Detect which cell encompasses the target text, then output its [X, Y] center coordinate. 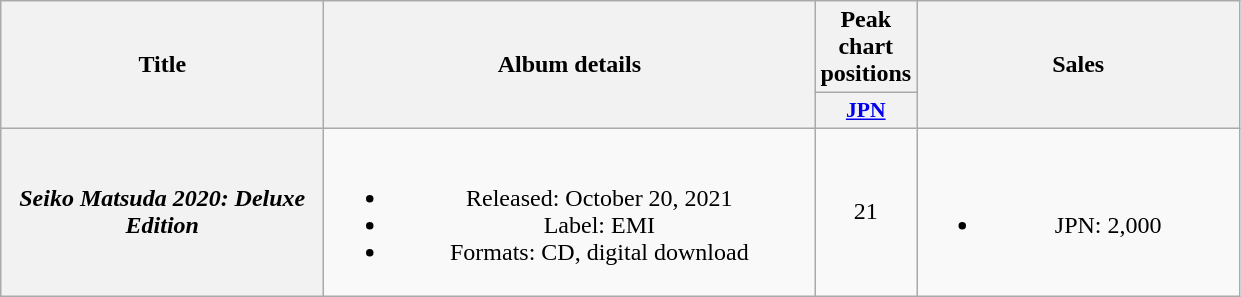
Album details [570, 65]
Peak chart positions [866, 47]
JPN [866, 111]
Sales [1078, 65]
JPN: 2,000 [1078, 212]
Released: October 20, 2021Label: EMIFormats: CD, digital download [570, 212]
Seiko Matsuda 2020: Deluxe Edition [162, 212]
21 [866, 212]
Title [162, 65]
